Capture the cell that displays the provided text and extract its (x, y) central coordinate. 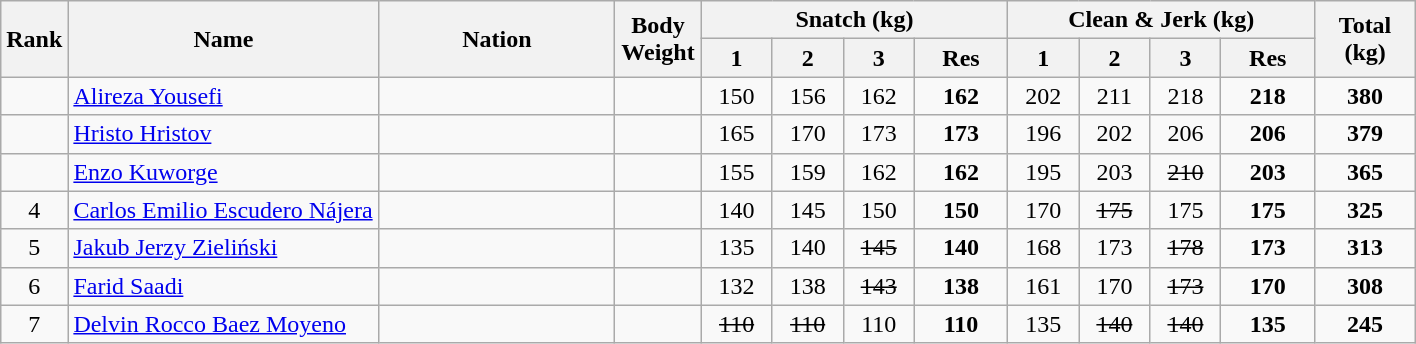
Snatch (kg) (854, 20)
313 (1366, 248)
Carlos Emilio Escudero Nájera (224, 210)
365 (1366, 172)
Farid Saadi (224, 286)
Name (224, 39)
379 (1366, 134)
Rank (34, 39)
156 (808, 96)
Total (kg) (1366, 39)
Nation (497, 39)
7 (34, 324)
4 (34, 210)
Body Weight (658, 39)
380 (1366, 96)
Hristo Hristov (224, 134)
155 (736, 172)
Delvin Rocco Baez Moyeno (224, 324)
Jakub Jerzy Zieliński (224, 248)
168 (1044, 248)
196 (1044, 134)
161 (1044, 286)
132 (736, 286)
211 (1114, 96)
325 (1366, 210)
Alireza Yousefi (224, 96)
143 (878, 286)
210 (1186, 172)
Enzo Kuworge (224, 172)
308 (1366, 286)
178 (1186, 248)
165 (736, 134)
159 (808, 172)
6 (34, 286)
245 (1366, 324)
5 (34, 248)
195 (1044, 172)
Clean & Jerk (kg) (1162, 20)
